From the cell containing the given text, extract its center point as [X, Y] coordinate. 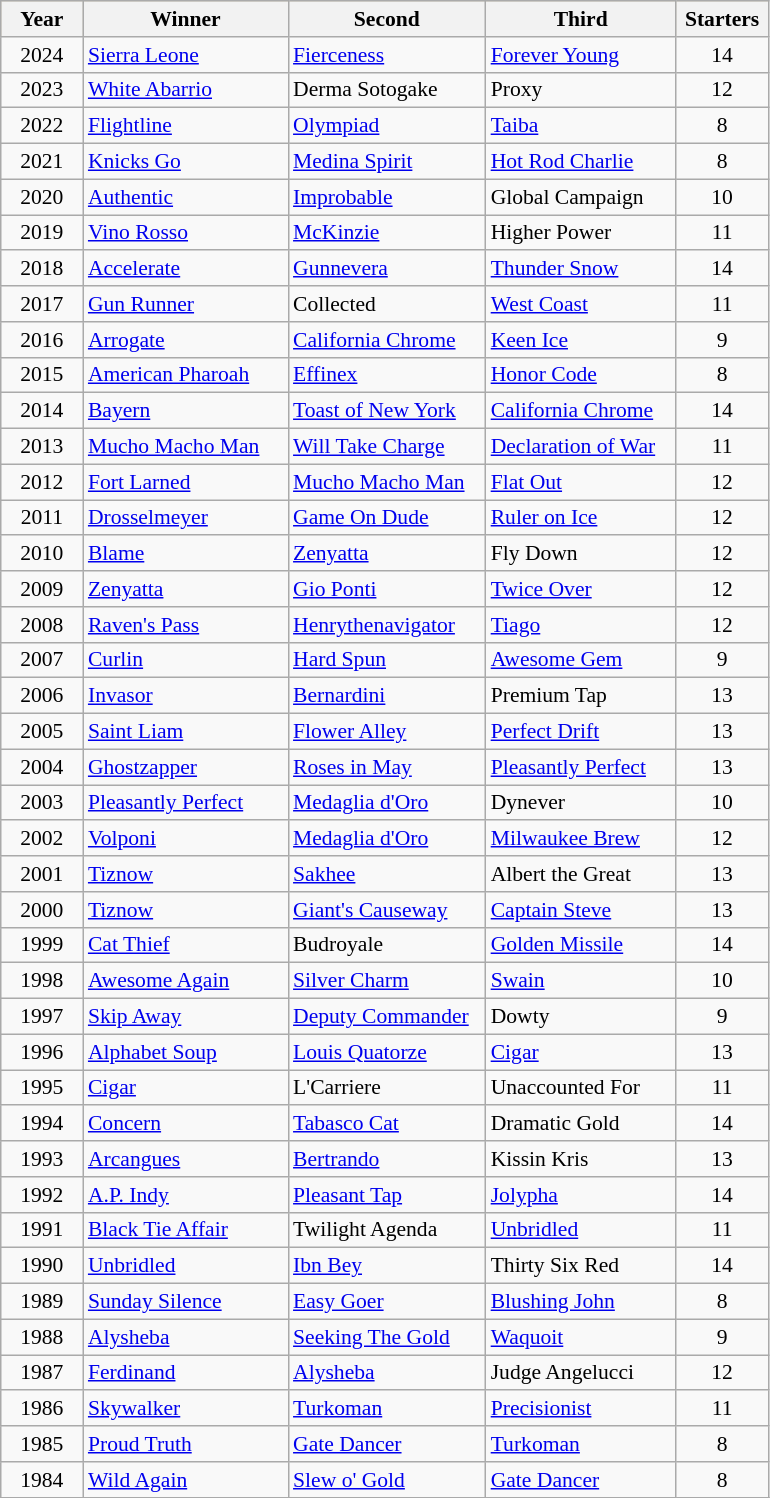
McKinzie [387, 233]
2018 [42, 269]
Silver Charm [387, 981]
Medina Spirit [387, 162]
Wild Again [186, 1480]
Knicks Go [186, 162]
Golden Missile [581, 945]
1998 [42, 981]
Hard Spun [387, 660]
Waquoit [581, 1337]
1995 [42, 1088]
2021 [42, 162]
Henrythenavigator [387, 625]
Thirty Six Red [581, 1266]
Swain [581, 981]
Concern [186, 1124]
2001 [42, 874]
Milwaukee Brew [581, 839]
L'Carriere [387, 1088]
Twilight Agenda [387, 1230]
Ibn Bey [387, 1266]
2008 [42, 625]
2015 [42, 375]
Vino Rosso [186, 233]
2002 [42, 839]
Perfect Drift [581, 732]
Thunder Snow [581, 269]
1993 [42, 1159]
Sierra Leone [186, 55]
Deputy Commander [387, 1017]
Skywalker [186, 1409]
Keen Ice [581, 340]
Sakhee [387, 874]
Captain Steve [581, 910]
Seeking The Gold [387, 1337]
Second [387, 19]
A.P. Indy [186, 1195]
Arcangues [186, 1159]
Honor Code [581, 375]
Gunnevera [387, 269]
2019 [42, 233]
Global Campaign [581, 197]
Albert the Great [581, 874]
Roses in May [387, 767]
Olympiad [387, 126]
Giant's Causeway [387, 910]
Budroyale [387, 945]
Cat Thief [186, 945]
Will Take Charge [387, 447]
Invasor [186, 696]
2017 [42, 304]
2011 [42, 518]
1984 [42, 1480]
2006 [42, 696]
2000 [42, 910]
Arrogate [186, 340]
1986 [42, 1409]
Bayern [186, 411]
2004 [42, 767]
Derma Sotogake [387, 90]
Authentic [186, 197]
Pleasant Tap [387, 1195]
Dowty [581, 1017]
1990 [42, 1266]
2024 [42, 55]
Fly Down [581, 554]
Kissin Kris [581, 1159]
1997 [42, 1017]
Alphabet Soup [186, 1052]
Forever Young [581, 55]
Judge Angelucci [581, 1373]
Flightline [186, 126]
1994 [42, 1124]
2010 [42, 554]
Ruler on Ice [581, 518]
Ferdinand [186, 1373]
1987 [42, 1373]
Drosselmeyer [186, 518]
Dynever [581, 803]
Fort Larned [186, 482]
2023 [42, 90]
Taiba [581, 126]
Flower Alley [387, 732]
Blame [186, 554]
Ghostzapper [186, 767]
Bernardini [387, 696]
White Abarrio [186, 90]
Flat Out [581, 482]
Skip Away [186, 1017]
Saint Liam [186, 732]
Year [42, 19]
2014 [42, 411]
2005 [42, 732]
Unaccounted For [581, 1088]
Third [581, 19]
Accelerate [186, 269]
Hot Rod Charlie [581, 162]
1992 [42, 1195]
Slew o' Gold [387, 1480]
Raven's Pass [186, 625]
Awesome Gem [581, 660]
1988 [42, 1337]
2012 [42, 482]
Easy Goer [387, 1302]
Gun Runner [186, 304]
Bertrando [387, 1159]
Collected [387, 304]
Effinex [387, 375]
Blushing John [581, 1302]
Fierceness [387, 55]
2007 [42, 660]
Tiago [581, 625]
Higher Power [581, 233]
Proud Truth [186, 1444]
Improbable [387, 197]
2003 [42, 803]
2022 [42, 126]
1991 [42, 1230]
Precisionist [581, 1409]
2016 [42, 340]
Proxy [581, 90]
Tabasco Cat [387, 1124]
Louis Quatorze [387, 1052]
West Coast [581, 304]
1985 [42, 1444]
Dramatic Gold [581, 1124]
Starters [722, 19]
Jolypha [581, 1195]
Twice Over [581, 589]
Curlin [186, 660]
2009 [42, 589]
Volponi [186, 839]
Awesome Again [186, 981]
Sunday Silence [186, 1302]
1989 [42, 1302]
2013 [42, 447]
Gio Ponti [387, 589]
Declaration of War [581, 447]
2020 [42, 197]
1999 [42, 945]
Premium Tap [581, 696]
1996 [42, 1052]
American Pharoah [186, 375]
Black Tie Affair [186, 1230]
Toast of New York [387, 411]
Game On Dude [387, 518]
Winner [186, 19]
